Find where the given text appears and provide that cell's center as (X, Y) coordinate. 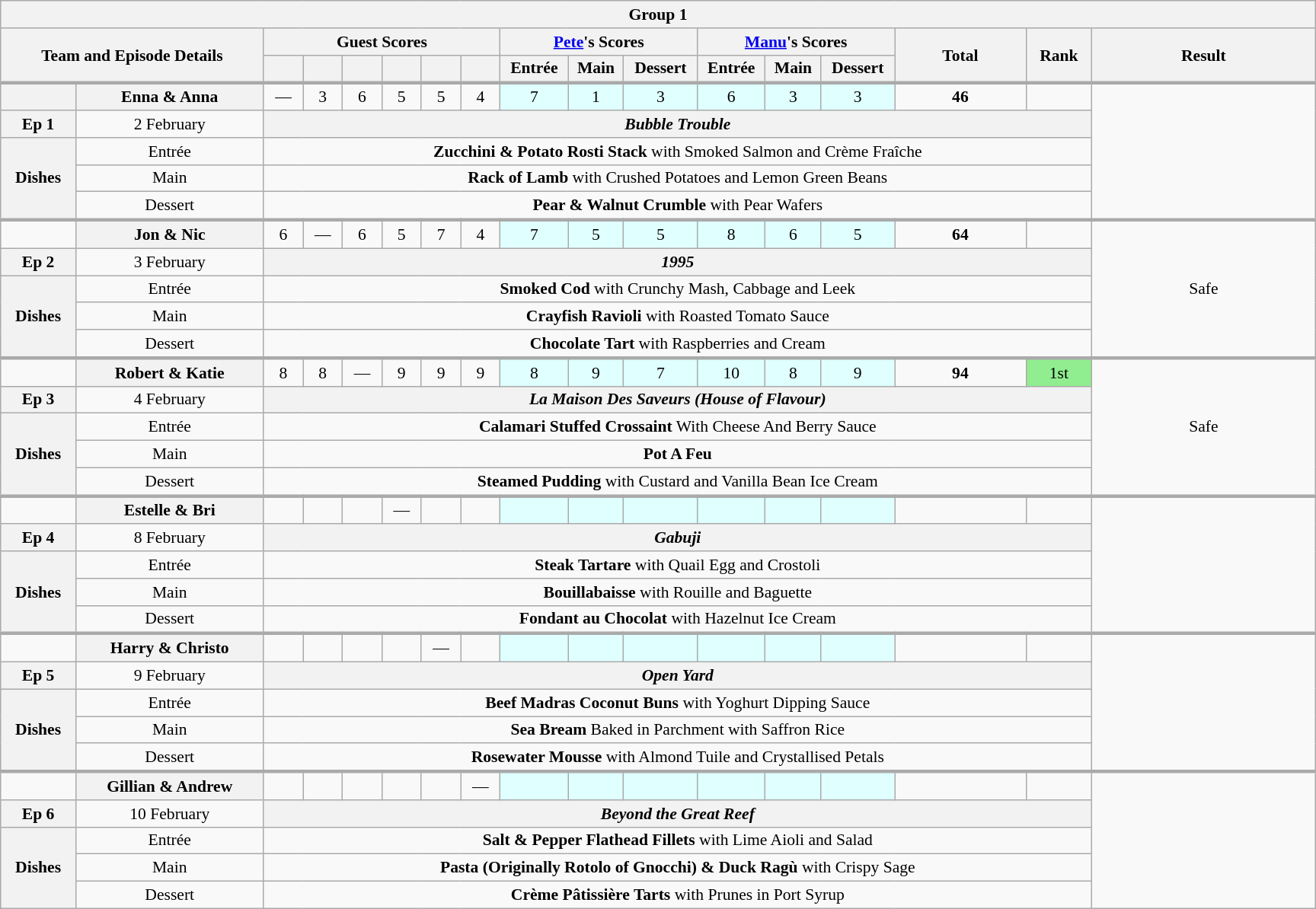
Total (961, 56)
64 (961, 234)
1 (596, 97)
Open Yard (678, 676)
Rank (1059, 56)
Crayfish Ravioli with Roasted Tomato Sauce (678, 317)
Bubble Trouble (678, 124)
8 February (169, 538)
Pasta (Originally Rotolo of Gnocchi) & Duck Ragù with Crispy Sage (678, 868)
Ep 2 (38, 262)
Pear & Walnut Crumble with Pear Wafers (678, 206)
Estelle & Bri (169, 510)
Result (1204, 56)
Ep 1 (38, 124)
Ep 3 (38, 400)
Enna & Anna (169, 97)
Zucchini & Potato Rosti Stack with Smoked Salmon and Crème Fraîche (678, 151)
46 (961, 97)
Group 1 (658, 14)
Ep 4 (38, 538)
Bouillabaisse with Rouille and Baguette (678, 592)
La Maison Des Saveurs (House of Flavour) (678, 400)
Salt & Pepper Flathead Fillets with Lime Aioli and Salad (678, 840)
Jon & Nic (169, 234)
Calamari Stuffed Crossaint With Cheese And Berry Sauce (678, 427)
Gabuji (678, 538)
Ep 5 (38, 676)
3 February (169, 262)
Sea Bream Baked in Parchment with Saffron Rice (678, 730)
Steak Tartare with Quail Egg and Crostoli (678, 565)
4 February (169, 400)
10 February (169, 814)
1995 (678, 262)
10 (731, 372)
Beef Madras Coconut Buns with Yoghurt Dipping Sauce (678, 703)
9 February (169, 676)
Manu's Scores (797, 42)
Robert & Katie (169, 372)
Beyond the Great Reef (678, 814)
Steamed Pudding with Custard and Vanilla Bean Ice Cream (678, 481)
Rosewater Mousse with Almond Tuile and Crystallised Petals (678, 758)
Pot A Feu (678, 454)
Smoked Cod with Crunchy Mash, Cabbage and Leek (678, 289)
Pete's Scores (599, 42)
2 February (169, 124)
Crème Pâtissière Tarts with Prunes in Port Syrup (678, 895)
Team and Episode Details (133, 56)
Rack of Lamb with Crushed Potatoes and Lemon Green Beans (678, 178)
Chocolate Tart with Raspberries and Cream (678, 344)
Fondant au Chocolat with Hazelnut Ice Cream (678, 620)
Gillian & Andrew (169, 786)
Ep 6 (38, 814)
1st (1059, 372)
Harry & Christo (169, 649)
Guest Scores (382, 42)
94 (961, 372)
